Search for the cell housing the specified text and yield its [X, Y] center coordinate. 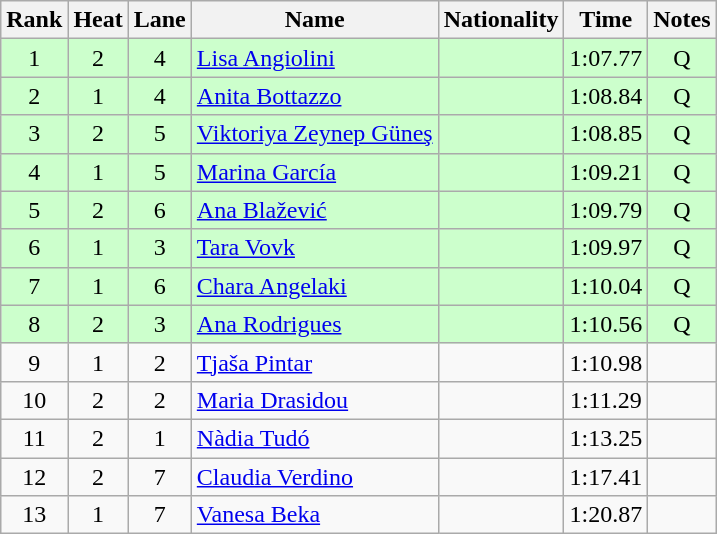
13 [34, 515]
1:10.04 [606, 286]
Maria Drasidou [314, 400]
1:07.77 [606, 58]
Tjaša Pintar [314, 362]
Heat [98, 20]
Lane [160, 20]
1:08.84 [606, 96]
Claudia Verdino [314, 477]
Tara Vovk [314, 248]
Nationality [501, 20]
1:08.85 [606, 134]
1:09.79 [606, 210]
Rank [34, 20]
8 [34, 324]
Anita Bottazzo [314, 96]
Vanesa Beka [314, 515]
Ana Rodrigues [314, 324]
Nàdia Tudó [314, 438]
1:11.29 [606, 400]
Name [314, 20]
9 [34, 362]
1:20.87 [606, 515]
12 [34, 477]
1:17.41 [606, 477]
1:09.21 [606, 172]
Ana Blažević [314, 210]
Chara Angelaki [314, 286]
Viktoriya Zeynep Güneş [314, 134]
1:10.56 [606, 324]
1:09.97 [606, 248]
1:10.98 [606, 362]
10 [34, 400]
Marina García [314, 172]
1:13.25 [606, 438]
Lisa Angiolini [314, 58]
Time [606, 20]
11 [34, 438]
Notes [682, 20]
